Search for the cell housing the specified text and yield its (X, Y) center coordinate. 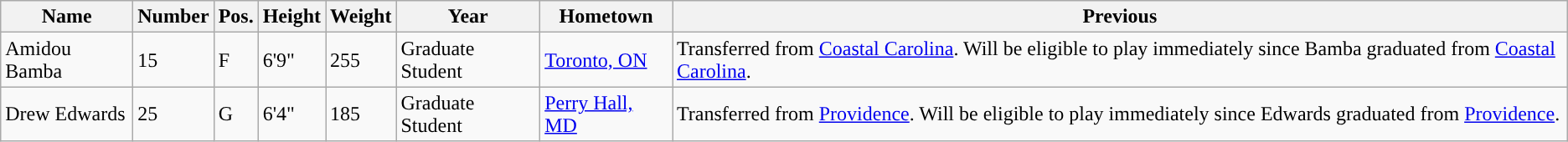
Pos. (236, 17)
Hometown (606, 17)
Year (468, 17)
Previous (1119, 17)
Amidou Bamba (67, 60)
255 (361, 60)
25 (173, 114)
Perry Hall, MD (606, 114)
Toronto, ON (606, 60)
Drew Edwards (67, 114)
Number (173, 17)
6'4" (291, 114)
F (236, 60)
15 (173, 60)
Transferred from Providence. Will be eligible to play immediately since Edwards graduated from Providence. (1119, 114)
185 (361, 114)
6'9" (291, 60)
Name (67, 17)
G (236, 114)
Height (291, 17)
Transferred from Coastal Carolina. Will be eligible to play immediately since Bamba graduated from Coastal Carolina. (1119, 60)
Weight (361, 17)
